Scan for the cell matching the given text and deliver its [X, Y] coordinate at center. 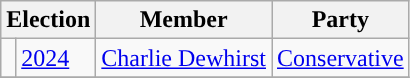
Conservative [341, 58]
2024 [56, 58]
Election [48, 20]
Charlie Dewhirst [184, 58]
Party [341, 20]
Member [184, 20]
